Output the (x, y) coordinate of the center of the cell containing the given text.  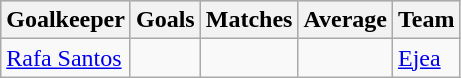
Team (426, 20)
Matches (249, 20)
Rafa Santos (66, 58)
Goals (165, 20)
Goalkeeper (66, 20)
Average (346, 20)
Ejea (426, 58)
